Scan for the cell matching the given text and deliver its [X, Y] coordinate at center. 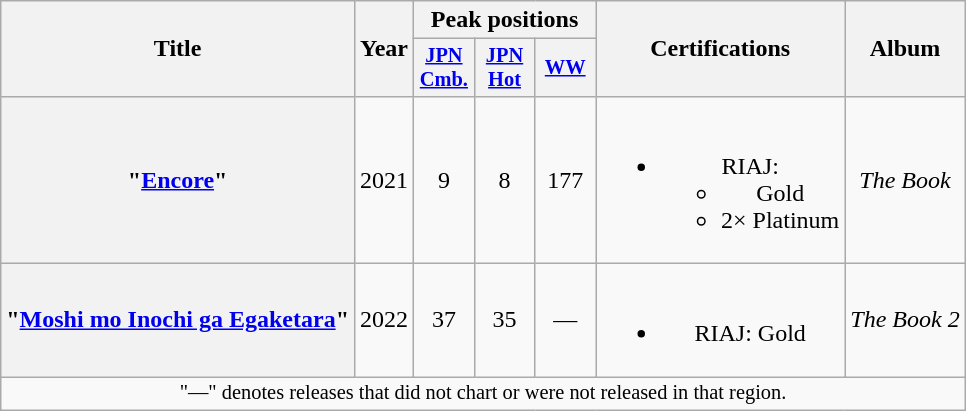
The Book [905, 180]
Album [905, 49]
9 [444, 180]
— [566, 320]
JPNCmb. [444, 68]
JPNHot [504, 68]
"—" denotes releases that did not chart or were not released in that region. [483, 394]
Year [384, 49]
WW [566, 68]
"Encore" [178, 180]
RIAJ: Gold [720, 320]
"Moshi mo Inochi ga Egaketara" [178, 320]
RIAJ:Gold 2× Platinum [720, 180]
8 [504, 180]
Title [178, 49]
35 [504, 320]
Peak positions [505, 20]
Certifications [720, 49]
177 [566, 180]
37 [444, 320]
2022 [384, 320]
2021 [384, 180]
The Book 2 [905, 320]
